Return [X, Y] of the center of cell containing provided text 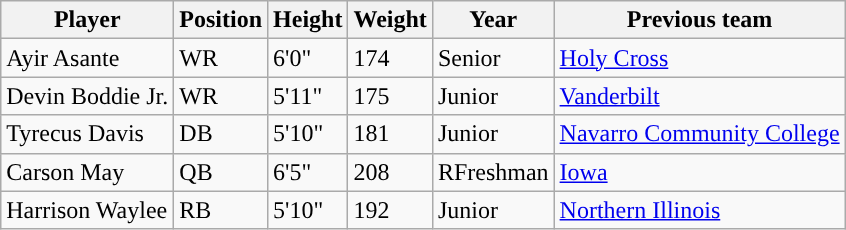
Height [308, 20]
181 [390, 134]
Year [493, 20]
Senior [493, 58]
RFreshman [493, 172]
Player [88, 20]
Position [221, 20]
Navarro Community College [700, 134]
Northern Illinois [700, 210]
Iowa [700, 172]
Holy Cross [700, 58]
Carson May [88, 172]
Weight [390, 20]
5'11" [308, 96]
QB [221, 172]
RB [221, 210]
174 [390, 58]
DB [221, 134]
Devin Boddie Jr. [88, 96]
6'0" [308, 58]
192 [390, 210]
Previous team [700, 20]
175 [390, 96]
Ayir Asante [88, 58]
6'5" [308, 172]
Vanderbilt [700, 96]
Tyrecus Davis [88, 134]
208 [390, 172]
Harrison Waylee [88, 210]
